Search for the cell housing the specified text and yield its [x, y] center coordinate. 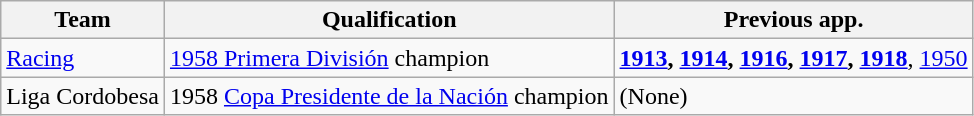
(None) [794, 96]
1958 Primera División champion [389, 58]
Previous app. [794, 20]
Team [83, 20]
Liga Cordobesa [83, 96]
Racing [83, 58]
1913, 1914, 1916, 1917, 1918, 1950 [794, 58]
1958 Copa Presidente de la Nación champion [389, 96]
Qualification [389, 20]
